For the text-containing cell, return its midpoint in [x, y] coordinate format. 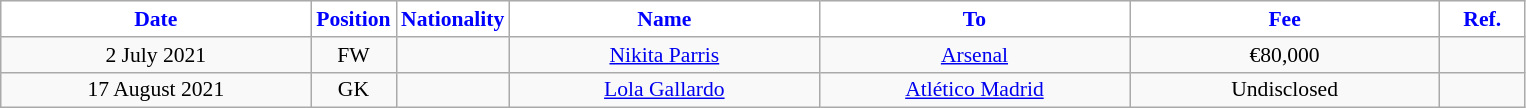
FW [354, 55]
Nikita Parris [664, 55]
To [974, 19]
Lola Gallardo [664, 90]
17 August 2021 [156, 90]
€80,000 [1285, 55]
GK [354, 90]
Nationality [452, 19]
Atlético Madrid [974, 90]
Undisclosed [1285, 90]
2 July 2021 [156, 55]
Fee [1285, 19]
Name [664, 19]
Ref. [1482, 19]
Position [354, 19]
Date [156, 19]
Arsenal [974, 55]
